Detect which cell encompasses the target text, then output its [x, y] center coordinate. 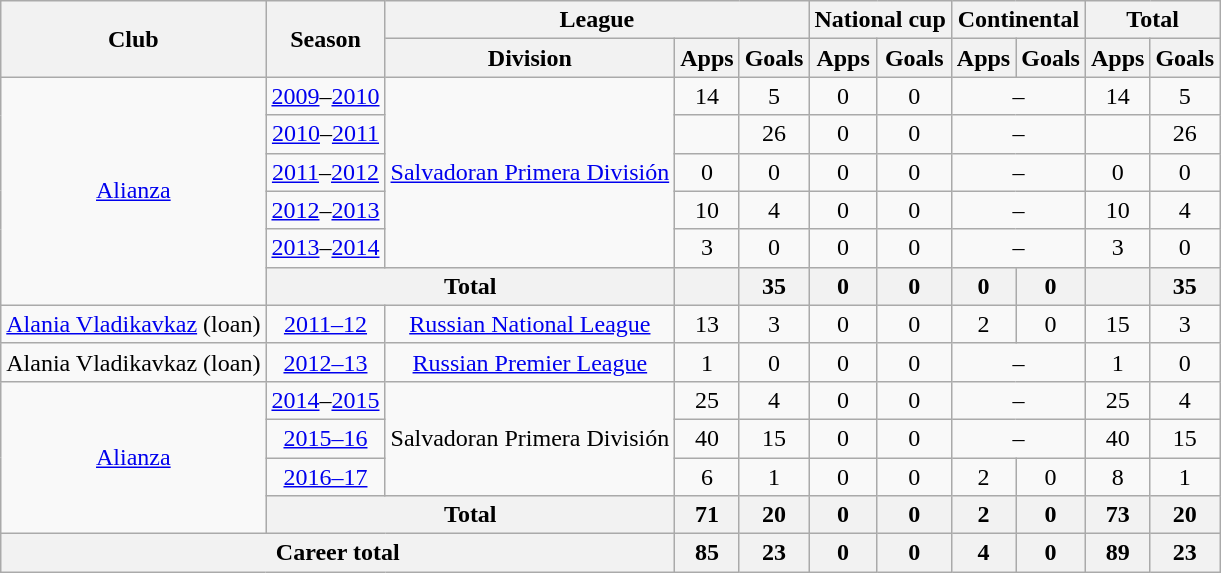
2011–2012 [326, 172]
Continental [1018, 20]
2010–2011 [326, 134]
2016–17 [326, 477]
Division [530, 58]
71 [707, 515]
Career total [338, 553]
6 [707, 477]
89 [1117, 553]
2009–2010 [326, 96]
2012–2013 [326, 210]
2011–12 [326, 324]
2013–2014 [326, 248]
League [597, 20]
Russian Premier League [530, 362]
8 [1117, 477]
73 [1117, 515]
Russian National League [530, 324]
National cup [880, 20]
13 [707, 324]
Club [134, 39]
85 [707, 553]
2014–2015 [326, 400]
2015–16 [326, 438]
Season [326, 39]
2012–13 [326, 362]
